Return the [X, Y] coordinate for the center point of the cell that contains the specified text.  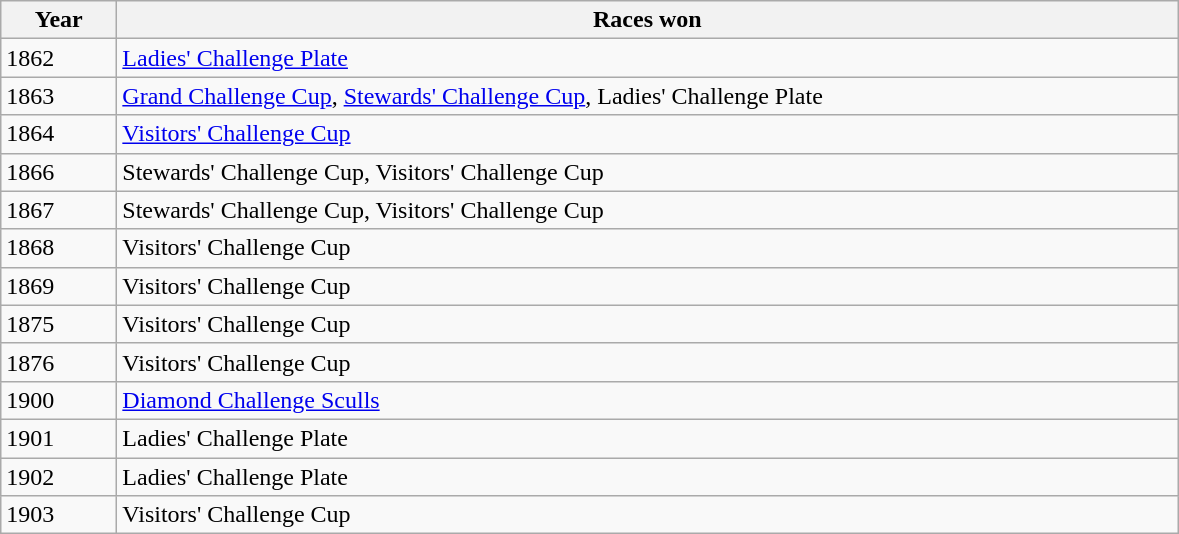
1902 [59, 477]
1869 [59, 286]
1868 [59, 248]
1867 [59, 210]
1863 [59, 96]
1901 [59, 438]
1876 [59, 362]
Year [59, 20]
1866 [59, 172]
1862 [59, 58]
Diamond Challenge Sculls [648, 400]
Grand Challenge Cup, Stewards' Challenge Cup, Ladies' Challenge Plate [648, 96]
1903 [59, 515]
1875 [59, 324]
1900 [59, 400]
Races won [648, 20]
1864 [59, 134]
